Provide the (X, Y) coordinate of the cell's center where the given text is located.  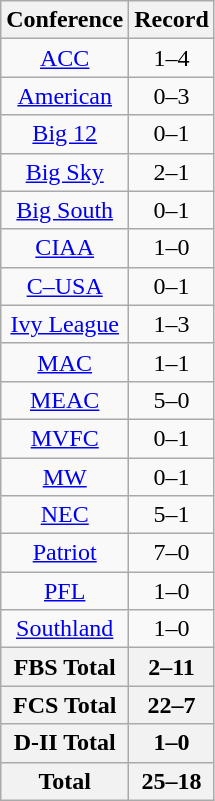
FBS Total (65, 667)
PFL (65, 591)
7–0 (172, 553)
1–1 (172, 362)
1–4 (172, 58)
MVFC (65, 438)
Big Sky (65, 172)
22–7 (172, 705)
0–3 (172, 96)
2–1 (172, 172)
C–USA (65, 286)
25–18 (172, 781)
Big 12 (65, 134)
FCS Total (65, 705)
Record (172, 20)
D-II Total (65, 743)
Patriot (65, 553)
Conference (65, 20)
Southland (65, 629)
1–3 (172, 324)
MEAC (65, 400)
MAC (65, 362)
MW (65, 477)
NEC (65, 515)
2–11 (172, 667)
Big South (65, 210)
Total (65, 781)
Ivy League (65, 324)
5–0 (172, 400)
American (65, 96)
CIAA (65, 248)
ACC (65, 58)
5–1 (172, 515)
